Locate the cell with the specified text and output its [x, y] center coordinate. 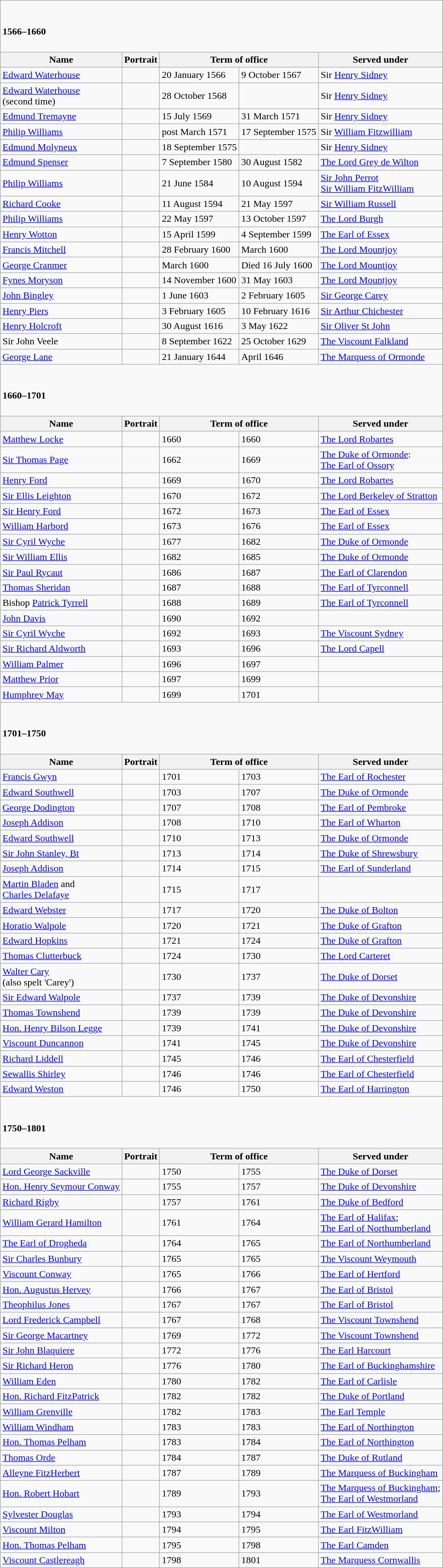
1677 [199, 542]
The Lord Grey de Wilton [381, 162]
22 May 1597 [199, 219]
10 February 1616 [279, 311]
The Marquess of Ormonde [381, 357]
The Earl of Wharton [381, 823]
Richard Liddell [61, 1059]
Matthew Locke [61, 439]
The Duke of Bolton [381, 910]
Martin Bladen and Charles Delafaye [61, 889]
Bishop Patrick Tyrrell [61, 603]
Henry Holcroft [61, 326]
Edmund Spenser [61, 162]
Sylvester Douglas [61, 1514]
Fynes Moryson [61, 280]
The Viscount Weymouth [381, 1259]
William Gerard Hamilton [61, 1223]
Hon. Richard FitzPatrick [61, 1396]
Viscount Conway [61, 1274]
1676 [279, 526]
Sewallis Shirley [61, 1074]
The Earl of Northumberland [381, 1243]
20 January 1566 [199, 75]
8 September 1622 [199, 341]
Edward Webster [61, 910]
Francis Gwyn [61, 777]
Hon. Henry Seymour Conway [61, 1187]
April 1646 [279, 357]
The Marquess of Buckingham; The Earl of Westmorland [381, 1494]
21 May 1597 [279, 204]
Sir John PerrotSir William FitzWilliam [381, 183]
9 October 1567 [279, 75]
31 March 1571 [279, 117]
Sir William Russell [381, 204]
The Duke of Rutland [381, 1458]
Sir Thomas Page [61, 460]
31 May 1603 [279, 280]
3 May 1622 [279, 326]
30 August 1616 [199, 326]
Edward Waterhouse(second time) [61, 96]
15 July 1569 [199, 117]
Edward Hopkins [61, 940]
Hon. Robert Hobart [61, 1494]
18 September 1575 [199, 147]
Edward Weston [61, 1089]
William Eden [61, 1381]
The Lord Capell [381, 649]
Lord George Sackville [61, 1171]
Henry Wotton [61, 234]
Sir Charles Bunbury [61, 1259]
7 September 1580 [199, 162]
Sir Arthur Chichester [381, 311]
4 September 1599 [279, 234]
The Marquess Cornwallis [381, 1560]
Sir John Veele [61, 341]
Sir William Fitzwilliam [381, 132]
Died 16 July 1600 [279, 265]
The Lord Burgh [381, 219]
Viscount Duncannon [61, 1043]
The Duke of Shrewsbury [381, 853]
Humphrey May [61, 695]
The Earl of Harrington [381, 1089]
Horatio Walpole [61, 925]
Walter Cary(also spelt 'Carey') [61, 976]
The Lord Carteret [381, 956]
John Davis [61, 618]
1689 [279, 603]
The Duke of Portland [381, 1396]
28 February 1600 [199, 249]
Sir Edward Walpole [61, 998]
Matthew Prior [61, 679]
The Earl FitzWilliam [381, 1529]
Sir George Macartney [61, 1335]
The Viscount Sydney [381, 633]
28 October 1568 [199, 96]
Sir Ellis Leighton [61, 496]
Thomas Townshend [61, 1013]
Richard Cooke [61, 204]
10 August 1594 [279, 183]
Edmund Tremayne [61, 117]
1801 [279, 1560]
The Earl of Carlisle [381, 1381]
William Windham [61, 1427]
Henry Ford [61, 480]
1750–1801 [222, 1122]
Thomas Clutterbuck [61, 956]
The Earl Temple [381, 1412]
Hon. Henry Bilson Legge [61, 1028]
The Earl Camden [381, 1545]
post March 1571 [199, 132]
Hon. Augustus Hervey [61, 1289]
George Cranmer [61, 265]
The Earl of Pembroke [381, 808]
The Marquess of Buckingham [381, 1473]
1690 [199, 618]
1660–1701 [222, 390]
13 October 1597 [279, 219]
Sir Paul Rycaut [61, 572]
John Bingley [61, 295]
14 November 1600 [199, 280]
Thomas Sheridan [61, 587]
21 June 1584 [199, 183]
3 February 1605 [199, 311]
1566–1660 [222, 27]
1 June 1603 [199, 295]
Alleyne FitzHerbert [61, 1473]
21 January 1644 [199, 357]
Francis Mitchell [61, 249]
The Earl of Drogheda [61, 1243]
The Earl Harcourt [381, 1351]
Sir John Blaquiere [61, 1351]
Sir Richard Aldworth [61, 649]
The Duke of Bedford [381, 1202]
William Harbord [61, 526]
1686 [199, 572]
Sir George Carey [381, 295]
George Lane [61, 357]
Viscount Castlereagh [61, 1560]
The Viscount Falkland [381, 341]
1701–1750 [222, 728]
The Earl of Halifax; The Earl of Northumberland [381, 1223]
1685 [279, 557]
Viscount Milton [61, 1529]
Theophilus Jones [61, 1304]
11 August 1594 [199, 204]
Edward Waterhouse [61, 75]
Henry Piers [61, 311]
2 February 1605 [279, 295]
Lord Frederick Campbell [61, 1320]
Sir Richard Heron [61, 1366]
Edmund Molyneux [61, 147]
1769 [199, 1335]
The Duke of Ormonde:The Earl of Ossory [381, 460]
The Earl of Sunderland [381, 869]
The Earl of Buckinghamshire [381, 1366]
The Earl of Hertford [381, 1274]
The Earl of Clarendon [381, 572]
Sir John Stanley, Bt [61, 853]
The Earl of Westmorland [381, 1514]
William Palmer [61, 664]
Thomas Orde [61, 1458]
William Grenville [61, 1412]
25 October 1629 [279, 341]
Richard Rigby [61, 1202]
The Earl of Rochester [381, 777]
15 April 1599 [199, 234]
Sir Henry Ford [61, 511]
Sir Oliver St John [381, 326]
Sir William Ellis [61, 557]
1768 [279, 1320]
1662 [199, 460]
30 August 1582 [279, 162]
George Dodington [61, 808]
The Lord Berkeley of Stratton [381, 496]
17 September 1575 [279, 132]
